Locate the cell with the specified text and output its (x, y) center coordinate. 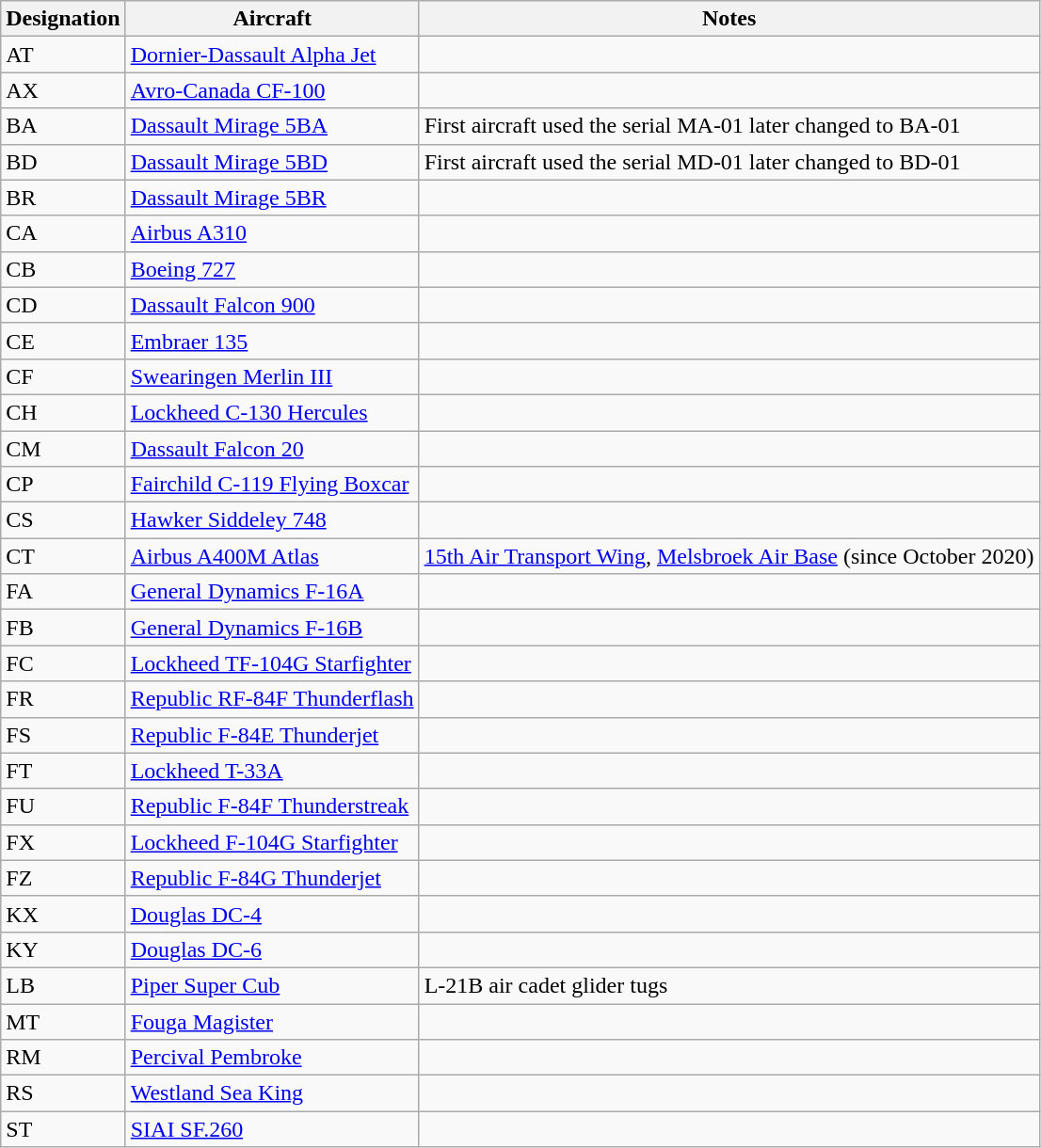
CE (63, 341)
Republic F-84E Thunderjet (272, 735)
KY (63, 949)
FX (63, 842)
CS (63, 520)
15th Air Transport Wing, Melsbroek Air Base (since October 2020) (729, 556)
Hawker Siddeley 748 (272, 520)
Avro-Canada CF-100 (272, 90)
CF (63, 376)
Lockheed TF-104G Starfighter (272, 663)
Piper Super Cub (272, 985)
General Dynamics F-16A (272, 592)
Dassault Mirage 5BD (272, 162)
Airbus A400M Atlas (272, 556)
Republic F-84G Thunderjet (272, 878)
CA (63, 233)
CH (63, 412)
First aircraft used the serial MA-01 later changed to BA-01 (729, 126)
Swearingen Merlin III (272, 376)
Dassault Falcon 20 (272, 449)
Douglas DC-4 (272, 914)
Notes (729, 19)
Airbus A310 (272, 233)
FZ (63, 878)
CB (63, 269)
Lockheed F-104G Starfighter (272, 842)
BR (63, 198)
Republic RF-84F Thunderflash (272, 699)
Percival Pembroke (272, 1058)
First aircraft used the serial MD-01 later changed to BD-01 (729, 162)
FA (63, 592)
Fouga Magister (272, 1021)
ST (63, 1129)
KX (63, 914)
Dornier-Dassault Alpha Jet (272, 55)
FS (63, 735)
Dassault Mirage 5BR (272, 198)
CM (63, 449)
Dassault Falcon 900 (272, 305)
Fairchild C-119 Flying Boxcar (272, 485)
Dassault Mirage 5BA (272, 126)
FT (63, 771)
Republic F-84F Thunderstreak (272, 806)
Douglas DC-6 (272, 949)
AX (63, 90)
CT (63, 556)
BA (63, 126)
Embraer 135 (272, 341)
CD (63, 305)
FB (63, 628)
SIAI SF.260 (272, 1129)
Lockheed C-130 Hercules (272, 412)
MT (63, 1021)
RM (63, 1058)
Boeing 727 (272, 269)
FR (63, 699)
Aircraft (272, 19)
BD (63, 162)
LB (63, 985)
FC (63, 663)
L-21B air cadet glider tugs (729, 985)
Designation (63, 19)
Lockheed T-33A (272, 771)
AT (63, 55)
General Dynamics F-16B (272, 628)
RS (63, 1093)
FU (63, 806)
Westland Sea King (272, 1093)
CP (63, 485)
